Identify which cell holds the provided text, then report its (X, Y) central coordinate. 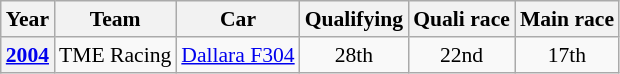
Car (238, 19)
Qualifying (354, 19)
Team (115, 19)
Dallara F304 (238, 55)
TME Racing (115, 55)
2004 (28, 55)
28th (354, 55)
Main race (567, 19)
17th (567, 55)
Year (28, 19)
Quali race (462, 19)
22nd (462, 55)
